Return (x, y) of the center of cell containing provided text 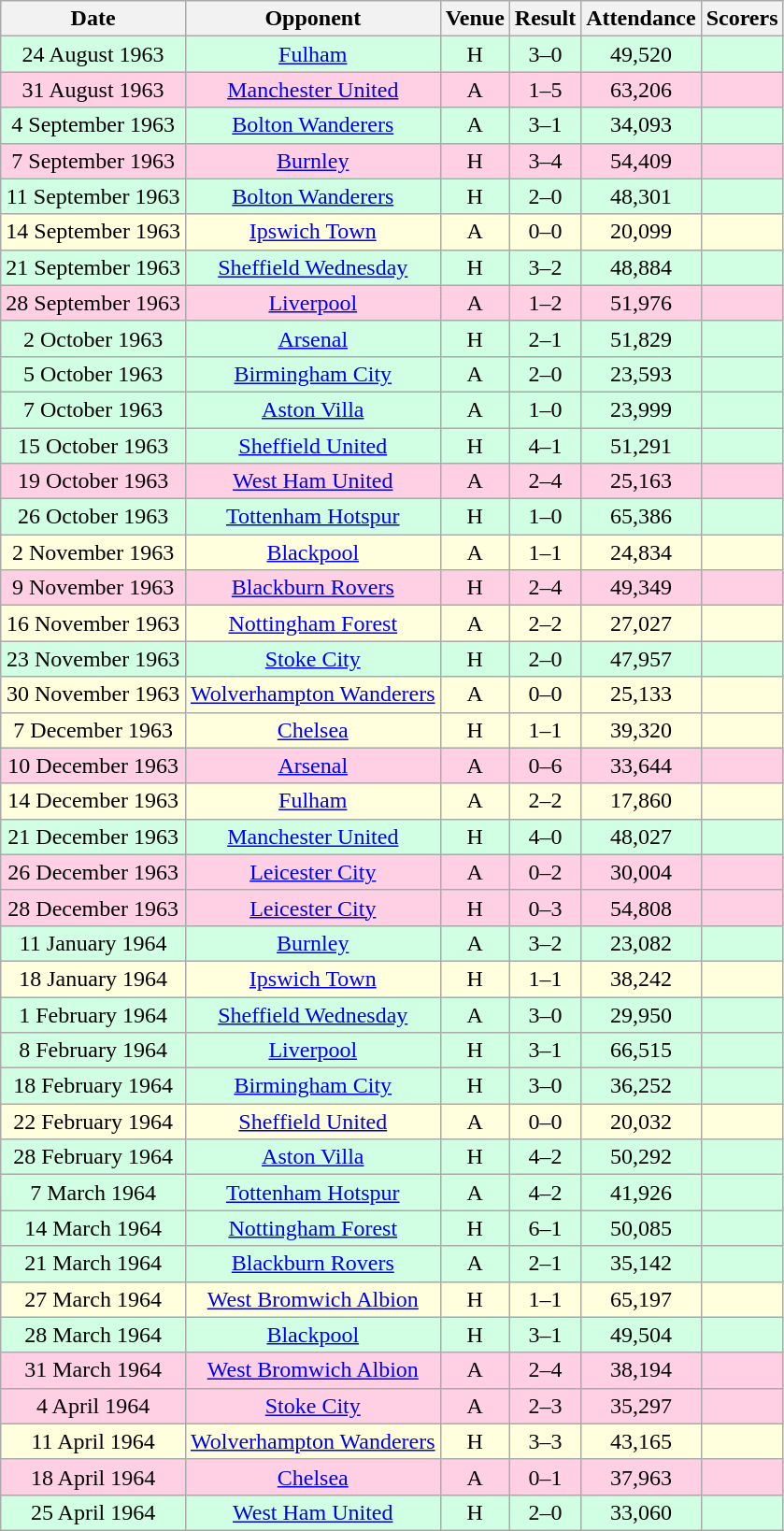
Opponent (312, 19)
30 November 1963 (93, 694)
30,004 (641, 872)
20,099 (641, 232)
4 September 1963 (93, 125)
14 December 1963 (93, 801)
33,060 (641, 1512)
47,957 (641, 659)
26 December 1963 (93, 872)
3–3 (545, 1441)
18 January 1964 (93, 979)
51,291 (641, 446)
65,197 (641, 1299)
11 April 1964 (93, 1441)
49,349 (641, 588)
50,292 (641, 1157)
28 December 1963 (93, 908)
23,593 (641, 374)
24 August 1963 (93, 54)
Attendance (641, 19)
27 March 1964 (93, 1299)
Scorers (742, 19)
9 November 1963 (93, 588)
24,834 (641, 552)
54,808 (641, 908)
14 September 1963 (93, 232)
1–5 (545, 90)
18 February 1964 (93, 1086)
66,515 (641, 1051)
54,409 (641, 161)
38,242 (641, 979)
20,032 (641, 1122)
7 October 1963 (93, 409)
14 March 1964 (93, 1228)
8 February 1964 (93, 1051)
7 September 1963 (93, 161)
0–2 (545, 872)
35,297 (641, 1406)
28 September 1963 (93, 303)
15 October 1963 (93, 446)
11 September 1963 (93, 196)
2 November 1963 (93, 552)
48,301 (641, 196)
51,829 (641, 338)
0–3 (545, 908)
10 December 1963 (93, 765)
Date (93, 19)
23 November 1963 (93, 659)
16 November 1963 (93, 623)
48,027 (641, 837)
18 April 1964 (93, 1477)
17,860 (641, 801)
51,976 (641, 303)
7 December 1963 (93, 730)
21 December 1963 (93, 837)
19 October 1963 (93, 481)
1 February 1964 (93, 1014)
25 April 1964 (93, 1512)
0–6 (545, 765)
34,093 (641, 125)
31 August 1963 (93, 90)
21 September 1963 (93, 267)
49,504 (641, 1335)
25,133 (641, 694)
0–1 (545, 1477)
25,163 (641, 481)
31 March 1964 (93, 1370)
Venue (475, 19)
21 March 1964 (93, 1264)
38,194 (641, 1370)
63,206 (641, 90)
37,963 (641, 1477)
6–1 (545, 1228)
41,926 (641, 1193)
2 October 1963 (93, 338)
3–4 (545, 161)
4 April 1964 (93, 1406)
Result (545, 19)
28 February 1964 (93, 1157)
43,165 (641, 1441)
50,085 (641, 1228)
33,644 (641, 765)
29,950 (641, 1014)
4–0 (545, 837)
23,082 (641, 943)
65,386 (641, 517)
2–3 (545, 1406)
35,142 (641, 1264)
39,320 (641, 730)
7 March 1964 (93, 1193)
36,252 (641, 1086)
26 October 1963 (93, 517)
1–2 (545, 303)
23,999 (641, 409)
28 March 1964 (93, 1335)
27,027 (641, 623)
49,520 (641, 54)
5 October 1963 (93, 374)
11 January 1964 (93, 943)
22 February 1964 (93, 1122)
48,884 (641, 267)
4–1 (545, 446)
